Extract the (x, y) coordinate from the center of the cell holding the provided text.  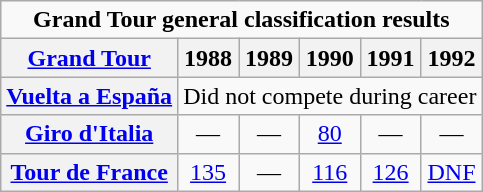
Tour de France (90, 172)
DNF (452, 172)
116 (330, 172)
135 (208, 172)
80 (330, 134)
1988 (208, 58)
Giro d'Italia (90, 134)
Vuelta a España (90, 96)
1991 (390, 58)
1989 (268, 58)
126 (390, 172)
1992 (452, 58)
Grand Tour (90, 58)
Grand Tour general classification results (242, 20)
Did not compete during career (330, 96)
1990 (330, 58)
